Determine the [X, Y] coordinate at the center of the cell enclosing the given text.  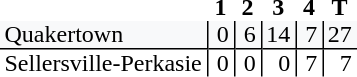
14 [278, 35]
27 [340, 35]
Sellersville-Perkasie [104, 63]
Quakertown [104, 35]
6 [248, 35]
